Scan for the cell matching the given text and deliver its [X, Y] coordinate at center. 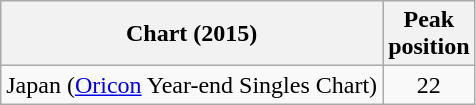
Japan (Oricon Year-end Singles Chart) [192, 85]
Chart (2015) [192, 34]
22 [429, 85]
Peakposition [429, 34]
